Detect which cell encompasses the target text, then output its [X, Y] center coordinate. 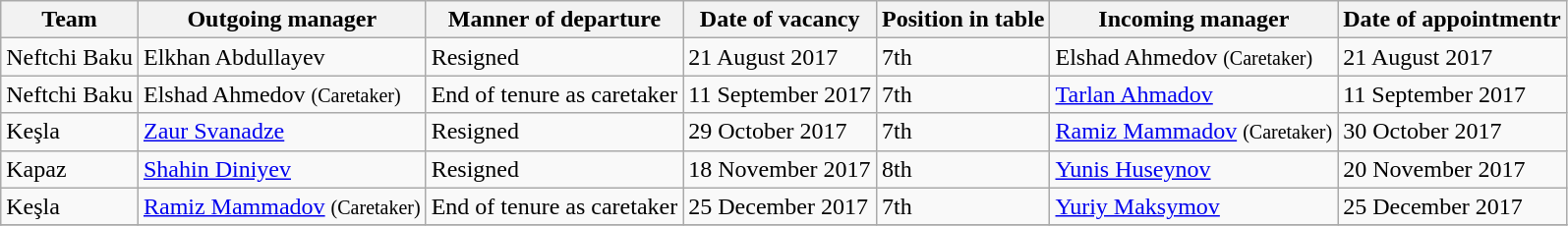
29 October 2017 [781, 132]
8th [963, 169]
Elkhan Abdullayev [281, 57]
Team [70, 20]
18 November 2017 [781, 169]
20 November 2017 [1452, 169]
Position in table [963, 20]
Outgoing manager [281, 20]
Tarlan Ahmadov [1193, 94]
Manner of departure [554, 20]
Kapaz [70, 169]
Zaur Svanadze [281, 132]
Date of vacancy [781, 20]
Incoming manager [1193, 20]
Yunis Huseynov [1193, 169]
Yuriy Maksymov [1193, 206]
Date of appointmentr [1452, 20]
30 October 2017 [1452, 132]
Shahin Diniyev [281, 169]
